Extract the [X, Y] coordinate from the center of the cell holding the provided text.  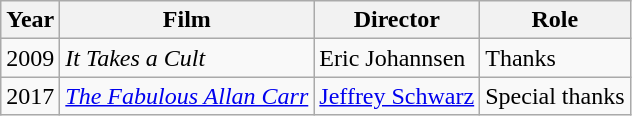
Jeffrey Schwarz [397, 96]
Thanks [555, 58]
It Takes a Cult [187, 58]
Director [397, 20]
Year [30, 20]
2009 [30, 58]
The Fabulous Allan Carr [187, 96]
2017 [30, 96]
Film [187, 20]
Role [555, 20]
Special thanks [555, 96]
Eric Johannsen [397, 58]
